Search for the cell housing the specified text and yield its (X, Y) center coordinate. 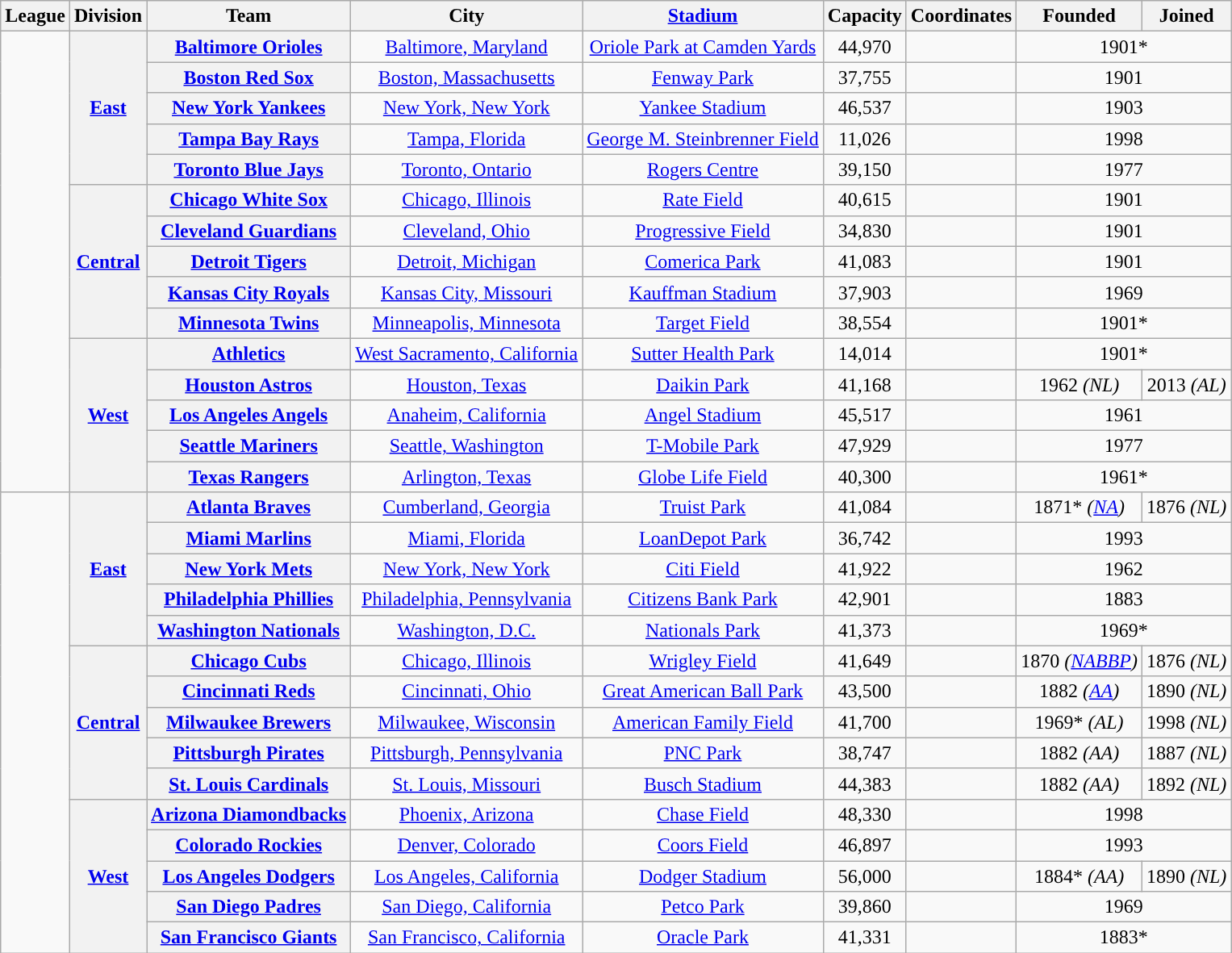
1883 (1124, 600)
Chase Field (704, 814)
Tampa, Florida (466, 139)
Baltimore Orioles (248, 47)
Minneapolis, Minnesota (466, 323)
Citizens Bank Park (704, 600)
Denver, Colorado (466, 845)
11,026 (865, 139)
Rate Field (704, 200)
Philadelphia Phillies (248, 600)
Miami, Florida (466, 538)
37,903 (865, 292)
Cincinnati Reds (248, 692)
37,755 (865, 77)
40,300 (865, 477)
Houston Astros (248, 385)
41,649 (865, 661)
14,014 (865, 353)
2013 (AL) (1186, 385)
1962 (NL) (1080, 385)
Oriole Park at Camden Yards (704, 47)
1887 (NL) (1186, 753)
Toronto, Ontario (466, 169)
Minnesota Twins (248, 323)
1998 (NL) (1186, 722)
Division (108, 16)
Kansas City Royals (248, 292)
46,897 (865, 845)
1962 (1124, 569)
1969* (1124, 630)
Stadium (704, 16)
1961* (1124, 477)
42,901 (865, 600)
Rogers Centre (704, 169)
46,537 (865, 108)
Atlanta Braves (248, 508)
Globe Life Field (704, 477)
T-Mobile Park (704, 446)
1892 (NL) (1186, 784)
Athletics (248, 353)
San Diego Padres (248, 907)
Capacity (865, 16)
New York Mets (248, 569)
1969* (AL) (1080, 722)
Cleveland, Ohio (466, 231)
41,700 (865, 722)
San Francisco, California (466, 938)
Texas Rangers (248, 477)
Target Field (704, 323)
Cleveland Guardians (248, 231)
Busch Stadium (704, 784)
56,000 (865, 876)
38,747 (865, 753)
Detroit Tigers (248, 261)
39,150 (865, 169)
St. Louis, Missouri (466, 784)
Pittsburgh, Pennsylvania (466, 753)
1884* (AA) (1080, 876)
San Diego, California (466, 907)
1870 (NABBP) (1080, 661)
Baltimore, Maryland (466, 47)
1961 (1124, 416)
45,517 (865, 416)
Wrigley Field (704, 661)
Kauffman Stadium (704, 292)
Citi Field (704, 569)
Daikin Park (704, 385)
Seattle, Washington (466, 446)
Washington, D.C. (466, 630)
Boston Red Sox (248, 77)
West Sacramento, California (466, 353)
36,742 (865, 538)
1871* (NA) (1080, 508)
41,373 (865, 630)
1883* (1124, 938)
Nationals Park (704, 630)
Truist Park (704, 508)
Kansas City, Missouri (466, 292)
41,331 (865, 938)
PNC Park (704, 753)
Milwaukee Brewers (248, 722)
American Family Field (704, 722)
New York Yankees (248, 108)
Oracle Park (704, 938)
Team (248, 16)
City (466, 16)
Progressive Field (704, 231)
Washington Nationals (248, 630)
Great American Ball Park (704, 692)
San Francisco Giants (248, 938)
Joined (1186, 16)
38,554 (865, 323)
39,860 (865, 907)
Phoenix, Arizona (466, 814)
41,083 (865, 261)
Seattle Mariners (248, 446)
Sutter Health Park (704, 353)
Houston, Texas (466, 385)
Los Angeles Angels (248, 416)
Anaheim, California (466, 416)
Philadelphia, Pennsylvania (466, 600)
St. Louis Cardinals (248, 784)
Boston, Massachusetts (466, 77)
41,168 (865, 385)
44,970 (865, 47)
Cincinnati, Ohio (466, 692)
Founded (1080, 16)
Chicago Cubs (248, 661)
Coordinates (961, 16)
Milwaukee, Wisconsin (466, 722)
Miami Marlins (248, 538)
Tampa Bay Rays (248, 139)
Coors Field (704, 845)
League (35, 16)
34,830 (865, 231)
Petco Park (704, 907)
Detroit, Michigan (466, 261)
1903 (1124, 108)
Toronto Blue Jays (248, 169)
Angel Stadium (704, 416)
41,922 (865, 569)
LoanDepot Park (704, 538)
44,383 (865, 784)
41,084 (865, 508)
Yankee Stadium (704, 108)
Dodger Stadium (704, 876)
Comerica Park (704, 261)
40,615 (865, 200)
Cumberland, Georgia (466, 508)
Fenway Park (704, 77)
Arizona Diamondbacks (248, 814)
48,330 (865, 814)
George M. Steinbrenner Field (704, 139)
Los Angeles, California (466, 876)
Pittsburgh Pirates (248, 753)
Los Angeles Dodgers (248, 876)
43,500 (865, 692)
Colorado Rockies (248, 845)
47,929 (865, 446)
Arlington, Texas (466, 477)
Chicago White Sox (248, 200)
